From the cell containing the given text, extract its center point as [x, y] coordinate. 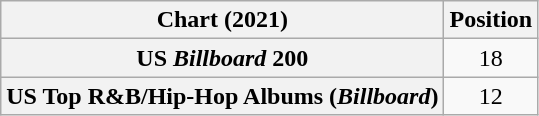
12 [491, 96]
Position [491, 20]
US Top R&B/Hip-Hop Albums (Billboard) [222, 96]
Chart (2021) [222, 20]
18 [491, 58]
US Billboard 200 [222, 58]
